Pinpoint the cell where the given text exists, returning its (x, y) midpoint coordinate. 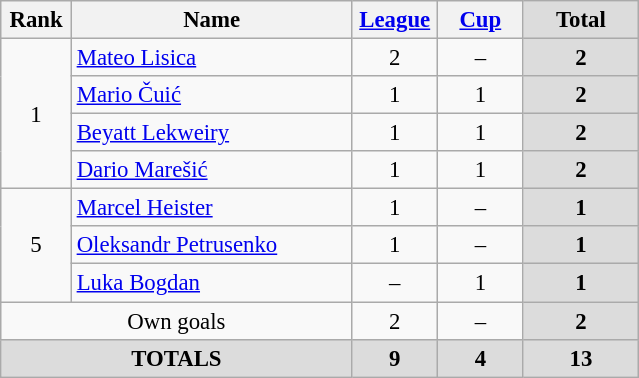
Mateo Lisica (212, 58)
4 (481, 358)
Own goals (176, 321)
5 (36, 246)
TOTALS (176, 358)
Rank (36, 20)
League (395, 20)
Beyatt Lekweiry (212, 133)
Total (581, 20)
Oleksandr Petrusenko (212, 245)
Dario Marešić (212, 170)
Cup (481, 20)
Luka Bogdan (212, 283)
Marcel Heister (212, 208)
9 (395, 358)
Name (212, 20)
13 (581, 358)
Mario Čuić (212, 95)
